Scan for the cell matching the given text and deliver its (X, Y) coordinate at center. 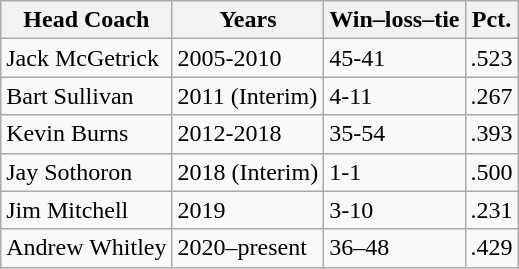
Kevin Burns (86, 134)
.231 (492, 210)
Win–loss–tie (394, 20)
.523 (492, 58)
Jim Mitchell (86, 210)
Andrew Whitley (86, 248)
4-11 (394, 96)
2012-2018 (248, 134)
36–48 (394, 248)
.500 (492, 172)
2005-2010 (248, 58)
Years (248, 20)
3-10 (394, 210)
35-54 (394, 134)
Pct. (492, 20)
2011 (Interim) (248, 96)
Jack McGetrick (86, 58)
45-41 (394, 58)
2020–present (248, 248)
.429 (492, 248)
Bart Sullivan (86, 96)
.267 (492, 96)
Jay Sothoron (86, 172)
.393 (492, 134)
Head Coach (86, 20)
1-1 (394, 172)
2019 (248, 210)
2018 (Interim) (248, 172)
